Determine the [x, y] coordinate at the center of the cell enclosing the given text.  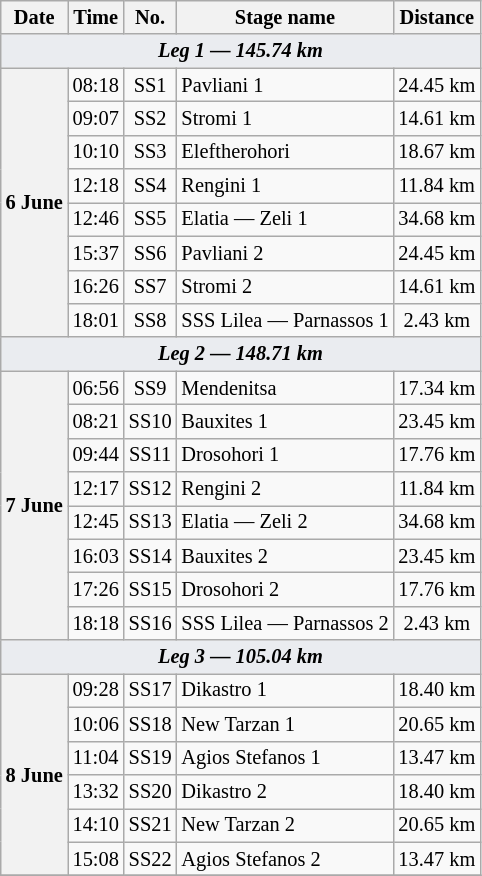
Rengini 2 [284, 489]
18:01 [96, 320]
Bauxites 1 [284, 421]
16:03 [96, 556]
Leg 2 — 148.71 km [240, 354]
06:56 [96, 388]
Bauxites 2 [284, 556]
12:17 [96, 489]
Drosohori 2 [284, 589]
SS12 [150, 489]
SS15 [150, 589]
6 June [34, 202]
10:06 [96, 724]
Leg 1 — 145.74 km [240, 51]
12:45 [96, 522]
SS18 [150, 724]
11:04 [96, 758]
Elatia — Zeli 1 [284, 219]
SS9 [150, 388]
08:21 [96, 421]
New Tarzan 2 [284, 825]
SS3 [150, 152]
15:08 [96, 859]
Distance [436, 17]
Pavliani 2 [284, 253]
13:32 [96, 791]
SS21 [150, 825]
SS14 [150, 556]
SS13 [150, 522]
SS16 [150, 623]
10:10 [96, 152]
16:26 [96, 287]
SS20 [150, 791]
Rengini 1 [284, 186]
New Tarzan 1 [284, 724]
Stage name [284, 17]
12:18 [96, 186]
Dikastro 2 [284, 791]
18:18 [96, 623]
09:28 [96, 690]
Drosohori 1 [284, 455]
09:44 [96, 455]
7 June [34, 506]
SS11 [150, 455]
08:18 [96, 85]
SS5 [150, 219]
SS17 [150, 690]
Agios Stefanos 1 [284, 758]
SS4 [150, 186]
SSS Lilea — Parnassos 2 [284, 623]
Stromi 1 [284, 118]
Elatia — Zeli 2 [284, 522]
SS8 [150, 320]
SS7 [150, 287]
SS10 [150, 421]
Agios Stefanos 2 [284, 859]
Mendenitsa [284, 388]
SSS Lilea — Parnassos 1 [284, 320]
Pavliani 1 [284, 85]
12:46 [96, 219]
17:26 [96, 589]
SS19 [150, 758]
SS2 [150, 118]
Dikastro 1 [284, 690]
Date [34, 17]
Stromi 2 [284, 287]
17.34 km [436, 388]
09:07 [96, 118]
No. [150, 17]
SS6 [150, 253]
SS22 [150, 859]
Leg 3 — 105.04 km [240, 657]
SS1 [150, 85]
Eleftherohori [284, 152]
Time [96, 17]
14:10 [96, 825]
15:37 [96, 253]
8 June [34, 774]
18.67 km [436, 152]
